Pinpoint the cell where the given text exists, returning its [X, Y] midpoint coordinate. 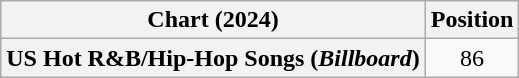
Position [472, 20]
86 [472, 58]
US Hot R&B/Hip-Hop Songs (Billboard) [213, 58]
Chart (2024) [213, 20]
